For the text-containing cell, return its midpoint in [x, y] coordinate format. 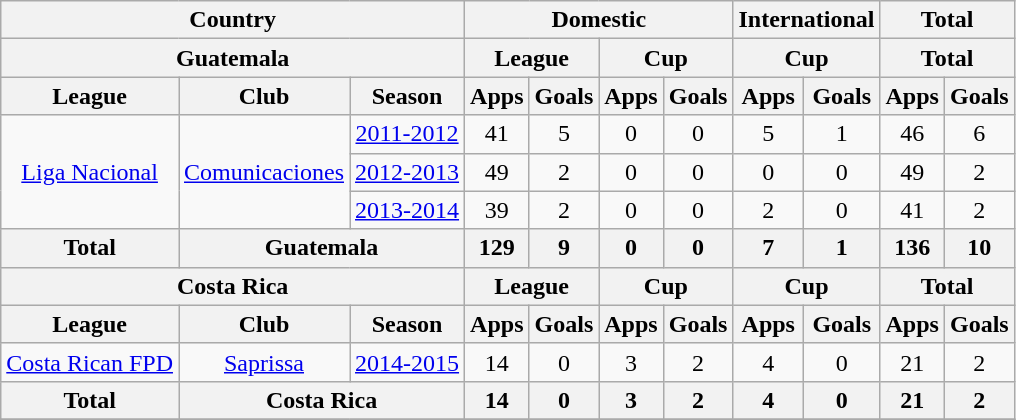
46 [912, 134]
Country [233, 20]
Comunicaciones [264, 172]
129 [497, 248]
7 [768, 248]
9 [564, 248]
6 [979, 134]
Domestic [599, 20]
2014-2015 [408, 362]
2012-2013 [408, 172]
39 [497, 210]
136 [912, 248]
Liga Nacional [90, 172]
Costa Rican FPD [90, 362]
International [806, 20]
2011-2012 [408, 134]
10 [979, 248]
2013-2014 [408, 210]
Saprissa [264, 362]
